Provide the (x, y) coordinate of the cell's center where the given text is located.  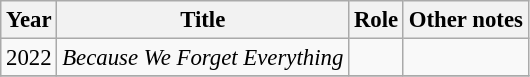
Other notes (466, 20)
Title (203, 20)
Role (376, 20)
Year (29, 20)
Because We Forget Everything (203, 58)
2022 (29, 58)
